Identify which cell holds the provided text, then report its (x, y) central coordinate. 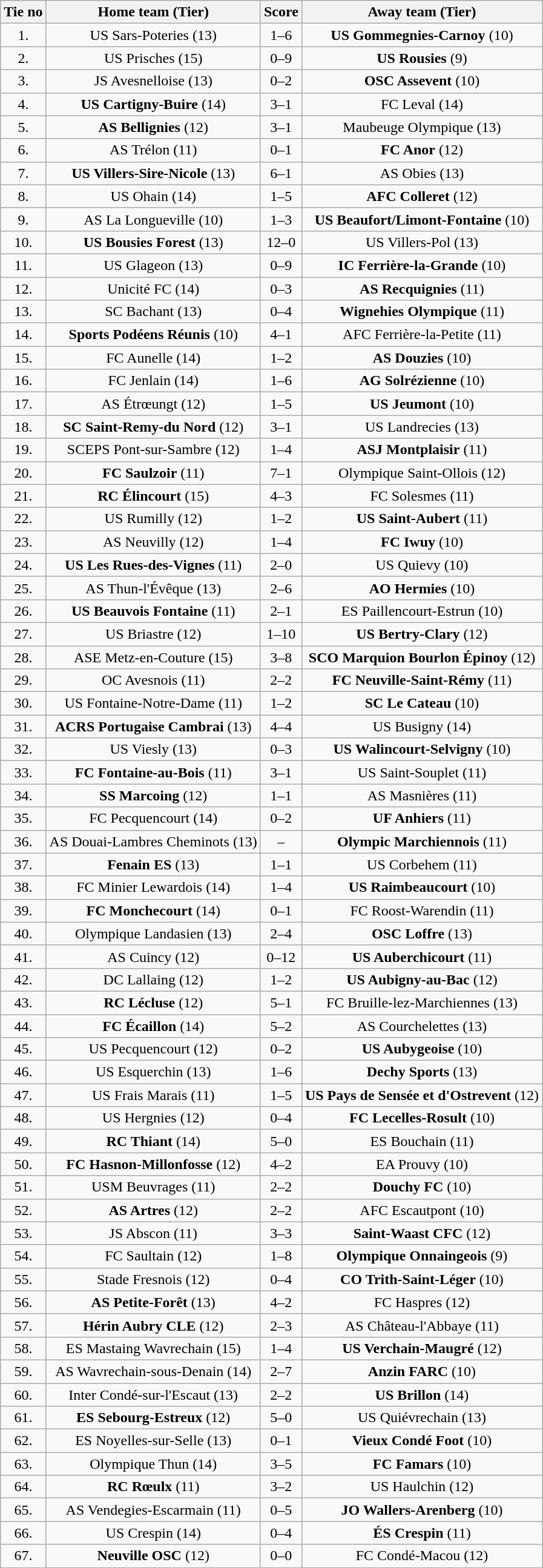
45. (23, 1049)
AS Douai-Lambres Cheminots (13) (153, 842)
67. (23, 1556)
11. (23, 265)
15. (23, 358)
Saint-Waast CFC (12) (421, 1233)
FC Hasnon-Millonfosse (12) (153, 1164)
0–0 (281, 1556)
ÉS Crespin (11) (421, 1533)
JO Wallers-Arenberg (10) (421, 1510)
44. (23, 1026)
6. (23, 150)
FC Fontaine-au-Bois (11) (153, 772)
IC Ferrière-la-Grande (10) (421, 265)
Score (281, 12)
35. (23, 819)
20. (23, 473)
41. (23, 957)
4–1 (281, 335)
Away team (Tier) (421, 12)
US Briastre (12) (153, 634)
AS Étrœungt (12) (153, 404)
40. (23, 934)
38. (23, 888)
AS Petite-Forêt (13) (153, 1302)
ES Paillencourt-Estrun (10) (421, 611)
FC Minier Lewardois (14) (153, 888)
RC Lécluse (12) (153, 1003)
FC Anor (12) (421, 150)
AO Hermies (10) (421, 588)
US Rumilly (12) (153, 519)
7–1 (281, 473)
AS Vendegies-Escarmain (11) (153, 1510)
29. (23, 680)
US Prisches (15) (153, 58)
5. (23, 127)
AS Neuvilly (12) (153, 542)
47. (23, 1095)
US Crespin (14) (153, 1533)
24. (23, 565)
17. (23, 404)
AS Obies (13) (421, 173)
US Hergnies (12) (153, 1118)
2–4 (281, 934)
2–1 (281, 611)
US Villers-Pol (13) (421, 242)
9. (23, 219)
FC Roost-Warendin (11) (421, 911)
EA Prouvy (10) (421, 1164)
– (281, 842)
FC Condé-Macou (12) (421, 1556)
AS Artres (12) (153, 1210)
AS Recquignies (11) (421, 289)
US Corbehem (11) (421, 865)
US Saint-Souplet (11) (421, 772)
AS Masnières (11) (421, 796)
26. (23, 611)
JS Abscon (11) (153, 1233)
AS Bellignies (12) (153, 127)
FC Haspres (12) (421, 1302)
US Jeumont (10) (421, 404)
50. (23, 1164)
AS Trélon (11) (153, 150)
US Bousies Forest (13) (153, 242)
US Ohain (14) (153, 196)
US Aubigny-au-Bac (12) (421, 980)
US Walincourt-Selvigny (10) (421, 749)
Anzin FARC (10) (421, 1371)
1–10 (281, 634)
ES Bouchain (11) (421, 1141)
21. (23, 496)
6–1 (281, 173)
0–12 (281, 957)
1–8 (281, 1256)
3–2 (281, 1487)
1. (23, 35)
FC Jenlain (14) (153, 381)
OSC Assevent (10) (421, 81)
63. (23, 1464)
18. (23, 427)
10. (23, 242)
SS Marcoing (12) (153, 796)
2. (23, 58)
27. (23, 634)
Olympique Saint-Ollois (12) (421, 473)
37. (23, 865)
51. (23, 1187)
54. (23, 1256)
US Les Rues-des-Vignes (11) (153, 565)
2–3 (281, 1325)
FC Aunelle (14) (153, 358)
FC Bruille-lez-Marchiennes (13) (421, 1003)
53. (23, 1233)
US Esquerchin (13) (153, 1072)
39. (23, 911)
Fenain ES (13) (153, 865)
US Viesly (13) (153, 749)
Inter Condé-sur-l'Escaut (13) (153, 1394)
AFC Colleret (12) (421, 196)
Maubeuge Olympique (13) (421, 127)
49. (23, 1141)
AS Château-l'Abbaye (11) (421, 1325)
AS Courchelettes (13) (421, 1026)
Vieux Condé Foot (10) (421, 1441)
SCEPS Pont-sur-Sambre (12) (153, 450)
19. (23, 450)
46. (23, 1072)
28. (23, 657)
US Glageon (13) (153, 265)
US Sars-Poteries (13) (153, 35)
RC Élincourt (15) (153, 496)
AS Wavrechain-sous-Denain (14) (153, 1371)
UF Anhiers (11) (421, 819)
57. (23, 1325)
66. (23, 1533)
2–6 (281, 588)
52. (23, 1210)
US Quievy (10) (421, 565)
Hérin Aubry CLE (12) (153, 1325)
US Brillon (14) (421, 1394)
58. (23, 1348)
US Pays de Sensée et d'Ostrevent (12) (421, 1095)
US Beaufort/Limont-Fontaine (10) (421, 219)
FC Lecelles-Rosult (10) (421, 1118)
AG Solrézienne (10) (421, 381)
2–7 (281, 1371)
USM Beuvrages (11) (153, 1187)
3–8 (281, 657)
Wignehies Olympique (11) (421, 312)
Stade Fresnois (12) (153, 1279)
Olympique Landasien (13) (153, 934)
Home team (Tier) (153, 12)
61. (23, 1418)
55. (23, 1279)
US Cartigny-Buire (14) (153, 104)
42. (23, 980)
Douchy FC (10) (421, 1187)
SC Bachant (13) (153, 312)
7. (23, 173)
RC Thiant (14) (153, 1141)
4–4 (281, 726)
US Rousies (9) (421, 58)
US Haulchin (12) (421, 1487)
US Bertry-Clary (12) (421, 634)
Olympique Onnaingeois (9) (421, 1256)
FC Neuville-Saint-Rémy (11) (421, 680)
FC Leval (14) (421, 104)
16. (23, 381)
2–0 (281, 565)
56. (23, 1302)
US Beauvois Fontaine (11) (153, 611)
5–2 (281, 1026)
Dechy Sports (13) (421, 1072)
22. (23, 519)
SCO Marquion Bourlon Épinoy (12) (421, 657)
Sports Podéens Réunis (10) (153, 335)
SC Le Cateau (10) (421, 703)
US Landrecies (13) (421, 427)
Olympic Marchiennois (11) (421, 842)
US Auberchicourt (11) (421, 957)
48. (23, 1118)
Tie no (23, 12)
ASE Metz-en-Couture (15) (153, 657)
FC Solesmes (11) (421, 496)
US Frais Marais (11) (153, 1095)
US Quiévrechain (13) (421, 1418)
OC Avesnois (11) (153, 680)
34. (23, 796)
65. (23, 1510)
36. (23, 842)
3–3 (281, 1233)
32. (23, 749)
33. (23, 772)
AS La Longueville (10) (153, 219)
62. (23, 1441)
US Fontaine-Notre-Dame (11) (153, 703)
FC Iwuy (10) (421, 542)
ASJ Montplaisir (11) (421, 450)
14. (23, 335)
ACRS Portugaise Cambrai (13) (153, 726)
JS Avesnelloise (13) (153, 81)
64. (23, 1487)
12–0 (281, 242)
US Verchain-Maugré (12) (421, 1348)
US Aubygeoise (10) (421, 1049)
8. (23, 196)
5–1 (281, 1003)
FC Saultain (12) (153, 1256)
4. (23, 104)
31. (23, 726)
OSC Loffre (13) (421, 934)
ES Noyelles-sur-Selle (13) (153, 1441)
23. (23, 542)
0–5 (281, 1510)
43. (23, 1003)
SC Saint-Remy-du Nord (12) (153, 427)
Neuville OSC (12) (153, 1556)
FC Saulzoir (11) (153, 473)
Olympique Thun (14) (153, 1464)
US Pecquencourt (12) (153, 1049)
AS Thun-l'Évêque (13) (153, 588)
25. (23, 588)
60. (23, 1394)
1–3 (281, 219)
FC Écaillon (14) (153, 1026)
FC Monchecourt (14) (153, 911)
US Raimbeaucourt (10) (421, 888)
US Villers-Sire-Nicole (13) (153, 173)
AFC Ferrière-la-Petite (11) (421, 335)
ES Mastaing Wavrechain (15) (153, 1348)
FC Pecquencourt (14) (153, 819)
AS Cuincy (12) (153, 957)
Unicité FC (14) (153, 289)
US Gommegnies-Carnoy (10) (421, 35)
13. (23, 312)
4–3 (281, 496)
3. (23, 81)
3–5 (281, 1464)
ES Sebourg-Estreux (12) (153, 1418)
FC Famars (10) (421, 1464)
US Saint-Aubert (11) (421, 519)
RC Rœulx (11) (153, 1487)
59. (23, 1371)
US Busigny (14) (421, 726)
DC Lallaing (12) (153, 980)
AFC Escautpont (10) (421, 1210)
AS Douzies (10) (421, 358)
30. (23, 703)
CO Trith-Saint-Léger (10) (421, 1279)
12. (23, 289)
